For the text-containing cell, return its midpoint in (X, Y) coordinate format. 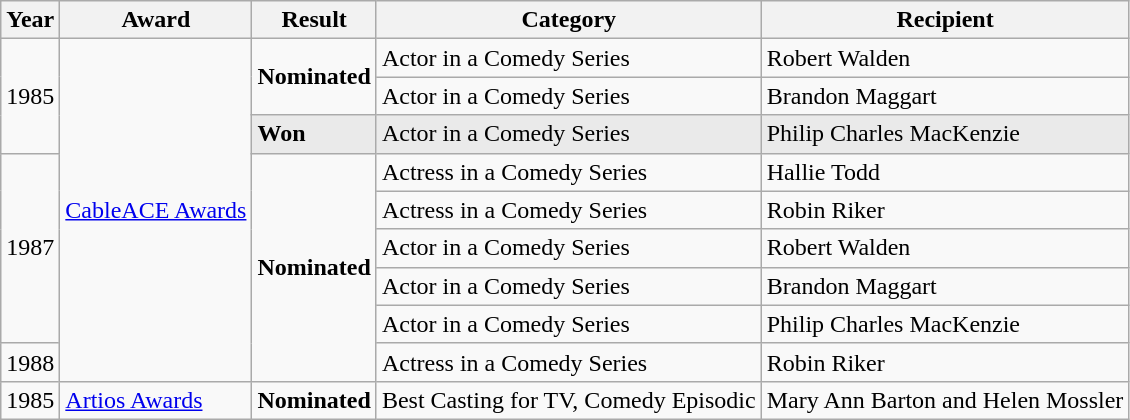
Year (30, 20)
Category (568, 20)
Recipient (945, 20)
1987 (30, 248)
Artios Awards (156, 400)
1988 (30, 362)
Mary Ann Barton and Helen Mossler (945, 400)
CableACE Awards (156, 210)
Hallie Todd (945, 172)
Best Casting for TV, Comedy Episodic (568, 400)
Result (314, 20)
Won (314, 134)
Award (156, 20)
